Provide the (x, y) coordinate of the cell's center where the given text is located.  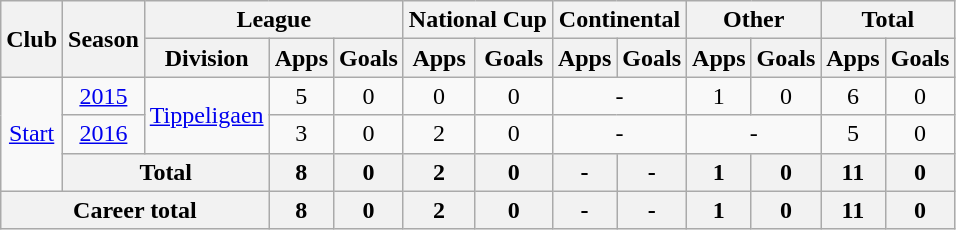
6 (853, 96)
Career total (135, 210)
Other (754, 20)
League (274, 20)
Club (32, 39)
Continental (619, 20)
2015 (104, 96)
Season (104, 39)
Division (206, 58)
National Cup (478, 20)
3 (301, 134)
Tippeligaen (206, 115)
2016 (104, 134)
Start (32, 134)
